Locate the cell with the specified text and output its (x, y) center coordinate. 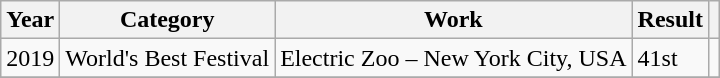
Year (30, 20)
2019 (30, 58)
World's Best Festival (168, 58)
Category (168, 20)
Electric Zoo – New York City, USA (454, 58)
Result (670, 20)
Work (454, 20)
41st (670, 58)
